Capture the cell that displays the provided text and extract its (X, Y) central coordinate. 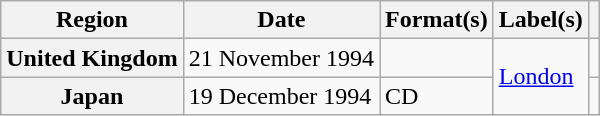
CD (437, 96)
Japan (92, 96)
21 November 1994 (281, 58)
Format(s) (437, 20)
Date (281, 20)
Label(s) (540, 20)
19 December 1994 (281, 96)
Region (92, 20)
United Kingdom (92, 58)
London (540, 77)
